Detect which cell encompasses the target text, then output its (X, Y) center coordinate. 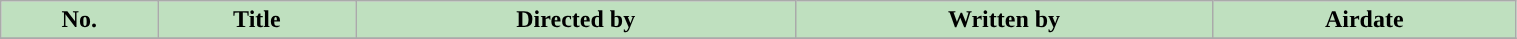
Airdate (1364, 20)
Written by (1004, 20)
No. (80, 20)
Directed by (576, 20)
Title (257, 20)
